Output the [X, Y] coordinate of the center of the cell containing the given text.  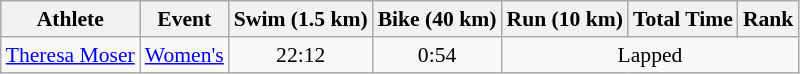
Total Time [683, 19]
Theresa Moser [70, 55]
Lapped [650, 55]
Event [184, 19]
Swim (1.5 km) [301, 19]
Women's [184, 55]
Rank [768, 19]
Athlete [70, 19]
0:54 [438, 55]
Run (10 km) [564, 19]
Bike (40 km) [438, 19]
22:12 [301, 55]
